Scan for the cell matching the given text and deliver its (X, Y) coordinate at center. 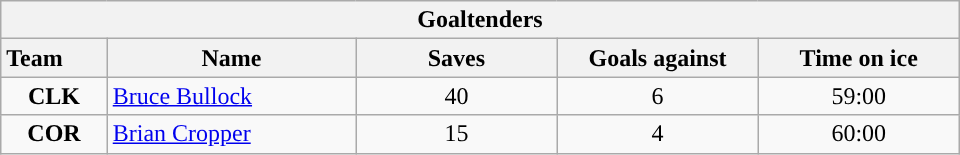
4 (658, 134)
Bruce Bullock (232, 96)
Team (54, 58)
CLK (54, 96)
Time on ice (858, 58)
Saves (456, 58)
Name (232, 58)
COR (54, 134)
6 (658, 96)
59:00 (858, 96)
15 (456, 134)
Goals against (658, 58)
Goaltenders (480, 20)
40 (456, 96)
60:00 (858, 134)
Brian Cropper (232, 134)
